Provide the (x, y) coordinate of the cell's center where the given text is located.  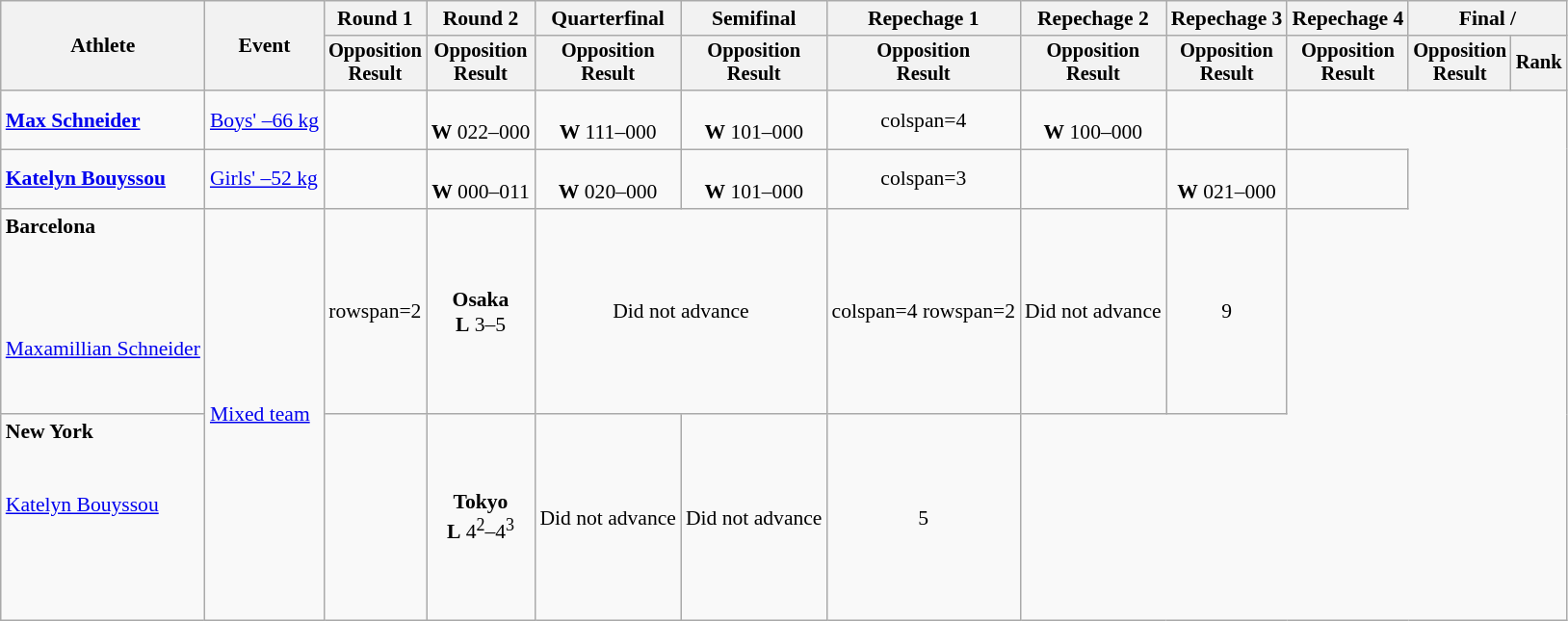
BarcelonaMaxamillian Schneider (103, 312)
W 022–000 (482, 119)
Osaka L 3–5 (482, 312)
Repechage 4 (1347, 18)
colspan=4 (925, 119)
Round 2 (482, 18)
Quarterfinal (608, 18)
Mixed team (264, 415)
W 100–000 (1093, 119)
Boys' –66 kg (264, 119)
rowspan=2 (376, 312)
colspan=4 rowspan=2 (925, 312)
Girls' –52 kg (264, 179)
Event (264, 46)
W 000–011 (482, 179)
Repechage 2 (1093, 18)
W 111–000 (608, 119)
Repechage 1 (925, 18)
Round 1 (376, 18)
Rank (1539, 64)
W 021–000 (1227, 179)
Athlete (103, 46)
Tokyo L 42–43 (482, 518)
Semifinal (754, 18)
Final / (1487, 18)
Katelyn Bouyssou (103, 179)
9 (1227, 312)
W 020–000 (608, 179)
5 (925, 518)
Repechage 3 (1227, 18)
New YorkKatelyn Bouyssou (103, 518)
colspan=3 (925, 179)
Max Schneider (103, 119)
